Find where the given text appears and provide that cell's center as (X, Y) coordinate. 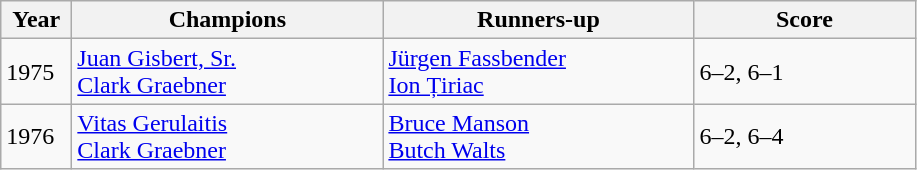
6–2, 6–1 (804, 72)
Vitas Gerulaitis Clark Graebner (228, 136)
Jürgen Fassbender Ion Țiriac (538, 72)
Year (36, 20)
6–2, 6–4 (804, 136)
1975 (36, 72)
Score (804, 20)
1976 (36, 136)
Bruce Manson Butch Walts (538, 136)
Juan Gisbert, Sr. Clark Graebner (228, 72)
Champions (228, 20)
Runners-up (538, 20)
